Output the (X, Y) coordinate of the center of the cell containing the given text.  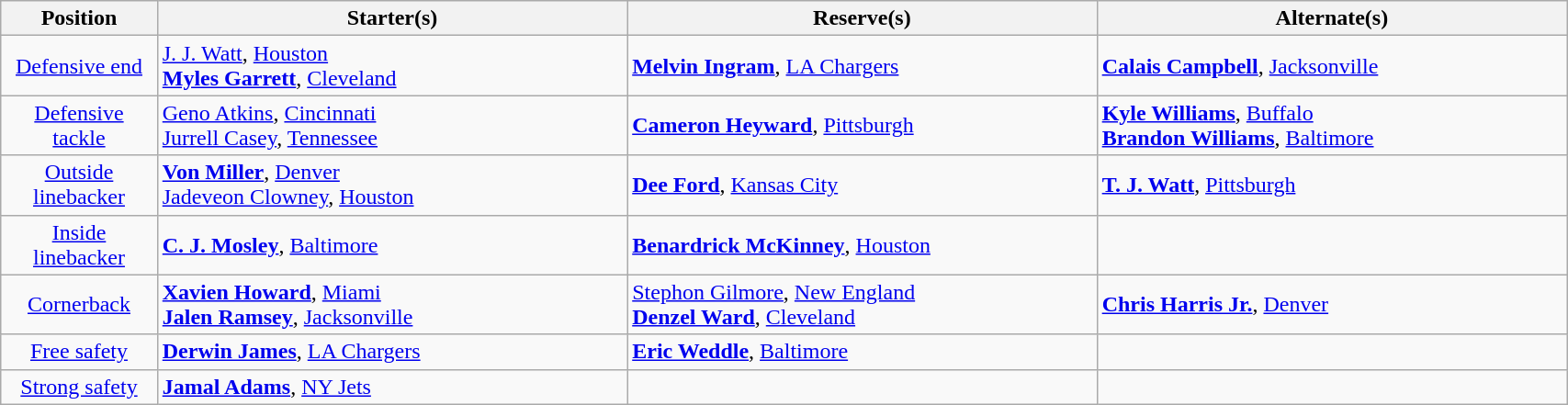
Von Miller, Denver Jadeveon Clowney, Houston (391, 186)
Defensive end (79, 66)
Strong safety (79, 387)
Xavien Howard, Miami Jalen Ramsey, Jacksonville (391, 305)
Starter(s) (391, 18)
T. J. Watt, Pittsburgh (1332, 186)
Eric Weddle, Baltimore (862, 352)
C. J. Mosley, Baltimore (391, 244)
Inside linebacker (79, 244)
Outside linebacker (79, 186)
Derwin James, LA Chargers (391, 352)
Cameron Heyward, Pittsburgh (862, 125)
Chris Harris Jr., Denver (1332, 305)
Stephon Gilmore, New England Denzel Ward, Cleveland (862, 305)
Alternate(s) (1332, 18)
Jamal Adams, NY Jets (391, 387)
Position (79, 18)
Dee Ford, Kansas City (862, 186)
Calais Campbell, Jacksonville (1332, 66)
Benardrick McKinney, Houston (862, 244)
Cornerback (79, 305)
Free safety (79, 352)
Melvin Ingram, LA Chargers (862, 66)
Kyle Williams, Buffalo Brandon Williams, Baltimore (1332, 125)
J. J. Watt, Houston Myles Garrett, Cleveland (391, 66)
Reserve(s) (862, 18)
Defensive tackle (79, 125)
Geno Atkins, Cincinnati Jurrell Casey, Tennessee (391, 125)
